Return [x, y] of the center of cell containing provided text 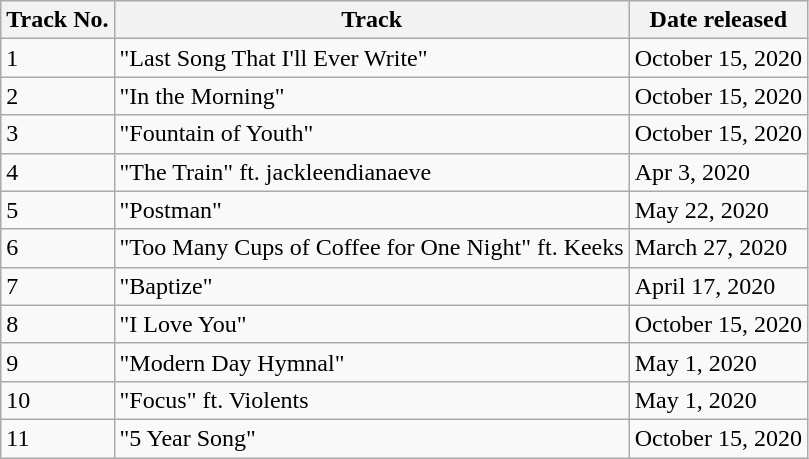
"Postman" [372, 210]
Apr 3, 2020 [718, 172]
"The Train" ft. jackleendianaeve [372, 172]
Track [372, 20]
5 [58, 210]
Track No. [58, 20]
"Modern Day Hymnal" [372, 362]
"Fountain of Youth" [372, 134]
April 17, 2020 [718, 286]
Date released [718, 20]
8 [58, 324]
"Last Song That I'll Ever Write" [372, 58]
11 [58, 438]
"I Love You" [372, 324]
"Baptize" [372, 286]
May 22, 2020 [718, 210]
"In the Morning" [372, 96]
7 [58, 286]
"5 Year Song" [372, 438]
1 [58, 58]
10 [58, 400]
March 27, 2020 [718, 248]
"Focus" ft. Violents [372, 400]
2 [58, 96]
"Too Many Cups of Coffee for One Night" ft. Keeks [372, 248]
4 [58, 172]
9 [58, 362]
3 [58, 134]
6 [58, 248]
